Capture the cell that displays the provided text and extract its (X, Y) central coordinate. 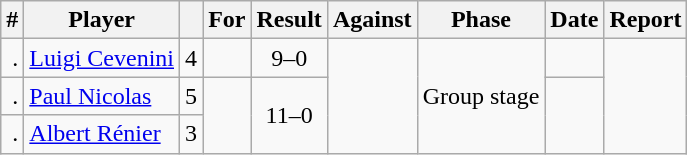
4 (192, 58)
Report (646, 20)
5 (192, 96)
9–0 (289, 58)
Phase (481, 20)
Date (574, 20)
Paul Nicolas (102, 96)
Against (372, 20)
3 (192, 134)
11–0 (289, 115)
# (12, 20)
Result (289, 20)
Albert Rénier (102, 134)
For (227, 20)
Luigi Cevenini (102, 58)
Player (102, 20)
Group stage (481, 96)
